Output the (x, y) coordinate of the center of the cell containing the given text.  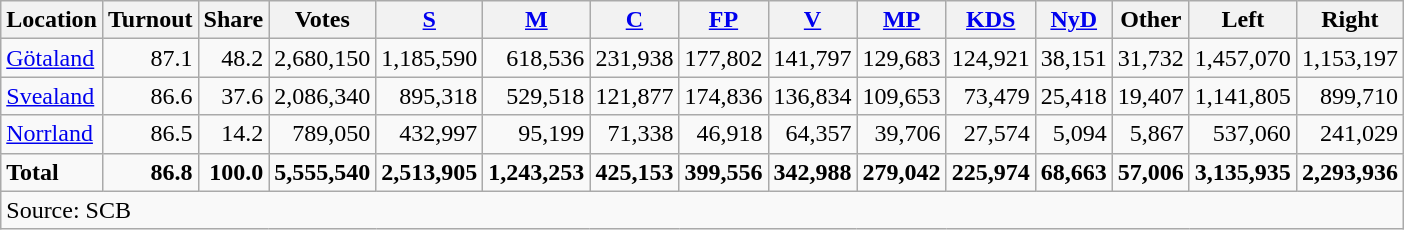
57,006 (1150, 172)
37.6 (234, 96)
1,153,197 (1350, 58)
M (536, 20)
Other (1150, 20)
1,457,070 (1242, 58)
86.6 (150, 96)
19,407 (1150, 96)
225,974 (990, 172)
1,243,253 (536, 172)
Votes (322, 20)
2,513,905 (430, 172)
3,135,935 (1242, 172)
895,318 (430, 96)
Location (52, 20)
64,357 (812, 134)
Right (1350, 20)
48.2 (234, 58)
MP (902, 20)
1,185,590 (430, 58)
100.0 (234, 172)
Götaland (52, 58)
Svealand (52, 96)
279,042 (902, 172)
Share (234, 20)
529,518 (536, 96)
46,918 (724, 134)
S (430, 20)
87.1 (150, 58)
Turnout (150, 20)
95,199 (536, 134)
342,988 (812, 172)
2,293,936 (1350, 172)
Source: SCB (702, 210)
71,338 (634, 134)
Total (52, 172)
136,834 (812, 96)
V (812, 20)
109,653 (902, 96)
899,710 (1350, 96)
174,836 (724, 96)
231,938 (634, 58)
FP (724, 20)
C (634, 20)
399,556 (724, 172)
86.5 (150, 134)
2,680,150 (322, 58)
27,574 (990, 134)
1,141,805 (1242, 96)
86.8 (150, 172)
537,060 (1242, 134)
31,732 (1150, 58)
38,151 (1074, 58)
177,802 (724, 58)
789,050 (322, 134)
425,153 (634, 172)
124,921 (990, 58)
14.2 (234, 134)
2,086,340 (322, 96)
Left (1242, 20)
121,877 (634, 96)
432,997 (430, 134)
241,029 (1350, 134)
5,555,540 (322, 172)
141,797 (812, 58)
73,479 (990, 96)
25,418 (1074, 96)
618,536 (536, 58)
5,094 (1074, 134)
68,663 (1074, 172)
129,683 (902, 58)
NyD (1074, 20)
39,706 (902, 134)
Norrland (52, 134)
KDS (990, 20)
5,867 (1150, 134)
